Output the [X, Y] coordinate of the center of the cell containing the given text.  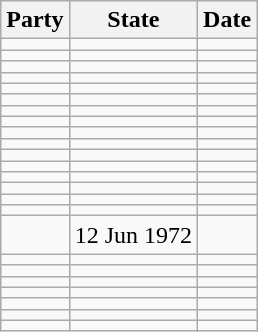
Party [35, 20]
State [133, 20]
Date [228, 20]
12 Jun 1972 [133, 235]
